Pinpoint the cell where the given text exists, returning its (x, y) midpoint coordinate. 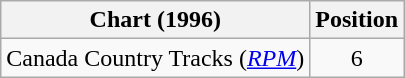
Position (357, 20)
Chart (1996) (156, 20)
6 (357, 58)
Canada Country Tracks (RPM) (156, 58)
